Pinpoint the cell where the given text exists, returning its [X, Y] midpoint coordinate. 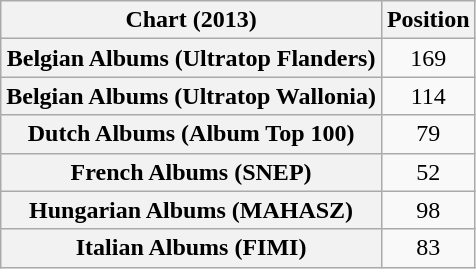
79 [428, 134]
Chart (2013) [192, 20]
98 [428, 210]
Italian Albums (FIMI) [192, 248]
French Albums (SNEP) [192, 172]
Position [428, 20]
114 [428, 96]
Dutch Albums (Album Top 100) [192, 134]
52 [428, 172]
Belgian Albums (Ultratop Wallonia) [192, 96]
169 [428, 58]
Belgian Albums (Ultratop Flanders) [192, 58]
Hungarian Albums (MAHASZ) [192, 210]
83 [428, 248]
